Find where the given text appears and provide that cell's center as (X, Y) coordinate. 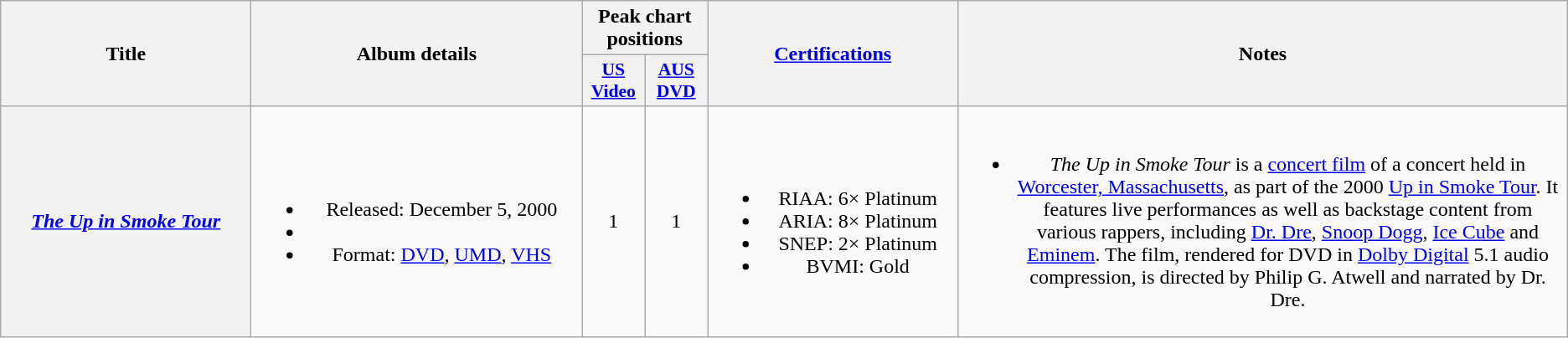
Certifications (833, 54)
Peak chartpositions (645, 28)
AUS DVD (677, 80)
Released: December 5, 2000Format: DVD, UMD, VHS (417, 221)
Album details (417, 54)
USVideo (613, 80)
The Up in Smoke Tour (126, 221)
Notes (1263, 54)
RIAA: 6× PlatinumARIA: 8× PlatinumSNEP: 2× PlatinumBVMI: Gold (833, 221)
Title (126, 54)
